Output the (x, y) coordinate of the center of the cell containing the given text.  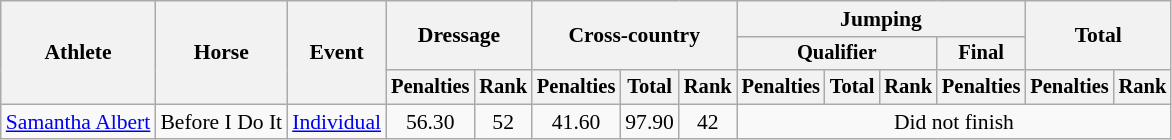
Jumping (882, 19)
Athlete (78, 52)
Individual (336, 122)
41.60 (576, 122)
56.30 (430, 122)
Before I Do It (221, 122)
Event (336, 52)
Final (981, 54)
97.90 (650, 122)
Qualifier (837, 54)
52 (503, 122)
Dressage (459, 36)
Did not finish (954, 122)
42 (708, 122)
Horse (221, 52)
Samantha Albert (78, 122)
Cross-country (634, 36)
